Determine the (x, y) coordinate at the center of the cell enclosing the given text.  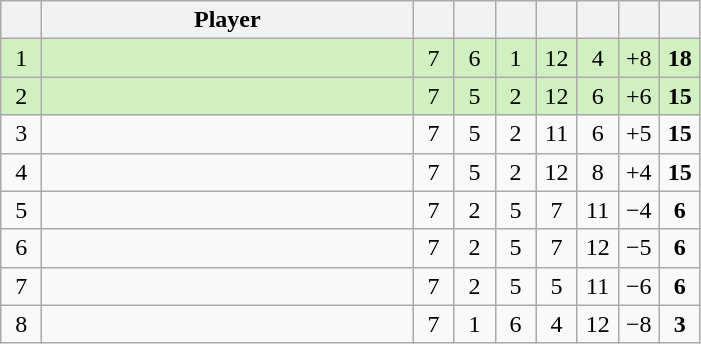
+8 (638, 58)
−8 (638, 324)
Player (228, 20)
−4 (638, 210)
+4 (638, 172)
+5 (638, 134)
18 (680, 58)
−5 (638, 248)
+6 (638, 96)
−6 (638, 286)
